Capture the cell that displays the provided text and extract its (x, y) central coordinate. 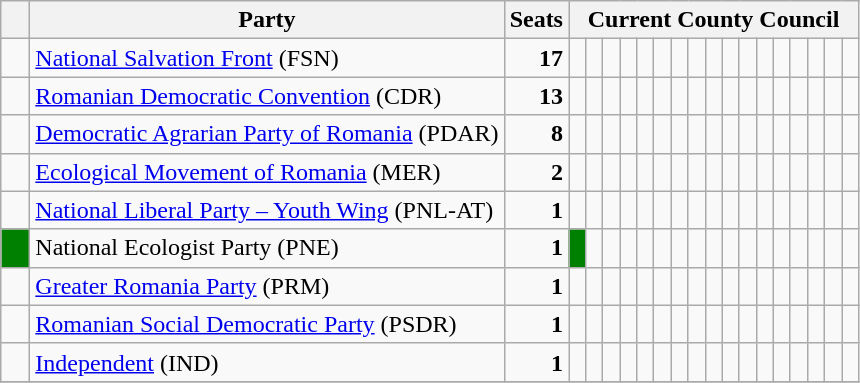
Romanian Social Democratic Party (PSDR) (267, 324)
2 (536, 172)
Romanian Democratic Convention (CDR) (267, 96)
Ecological Movement of Romania (MER) (267, 172)
Democratic Agrarian Party of Romania (PDAR) (267, 134)
Seats (536, 20)
8 (536, 134)
17 (536, 58)
13 (536, 96)
National Ecologist Party (PNE) (267, 248)
Party (267, 20)
National Salvation Front (FSN) (267, 58)
Independent (IND) (267, 362)
Current County Council (713, 20)
National Liberal Party – Youth Wing (PNL-AT) (267, 210)
Greater Romania Party (PRM) (267, 286)
